Search for the cell housing the specified text and yield its [X, Y] center coordinate. 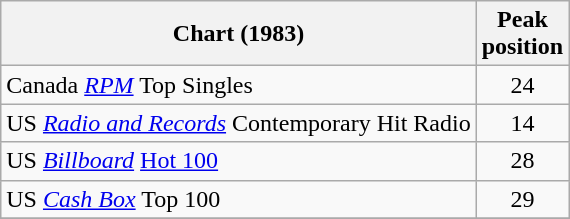
Canada RPM Top Singles [238, 85]
28 [522, 161]
24 [522, 85]
Chart (1983) [238, 34]
14 [522, 123]
29 [522, 199]
US Billboard Hot 100 [238, 161]
US Cash Box Top 100 [238, 199]
US Radio and Records Contemporary Hit Radio [238, 123]
Peakposition [522, 34]
